Capture the cell that displays the provided text and extract its (x, y) central coordinate. 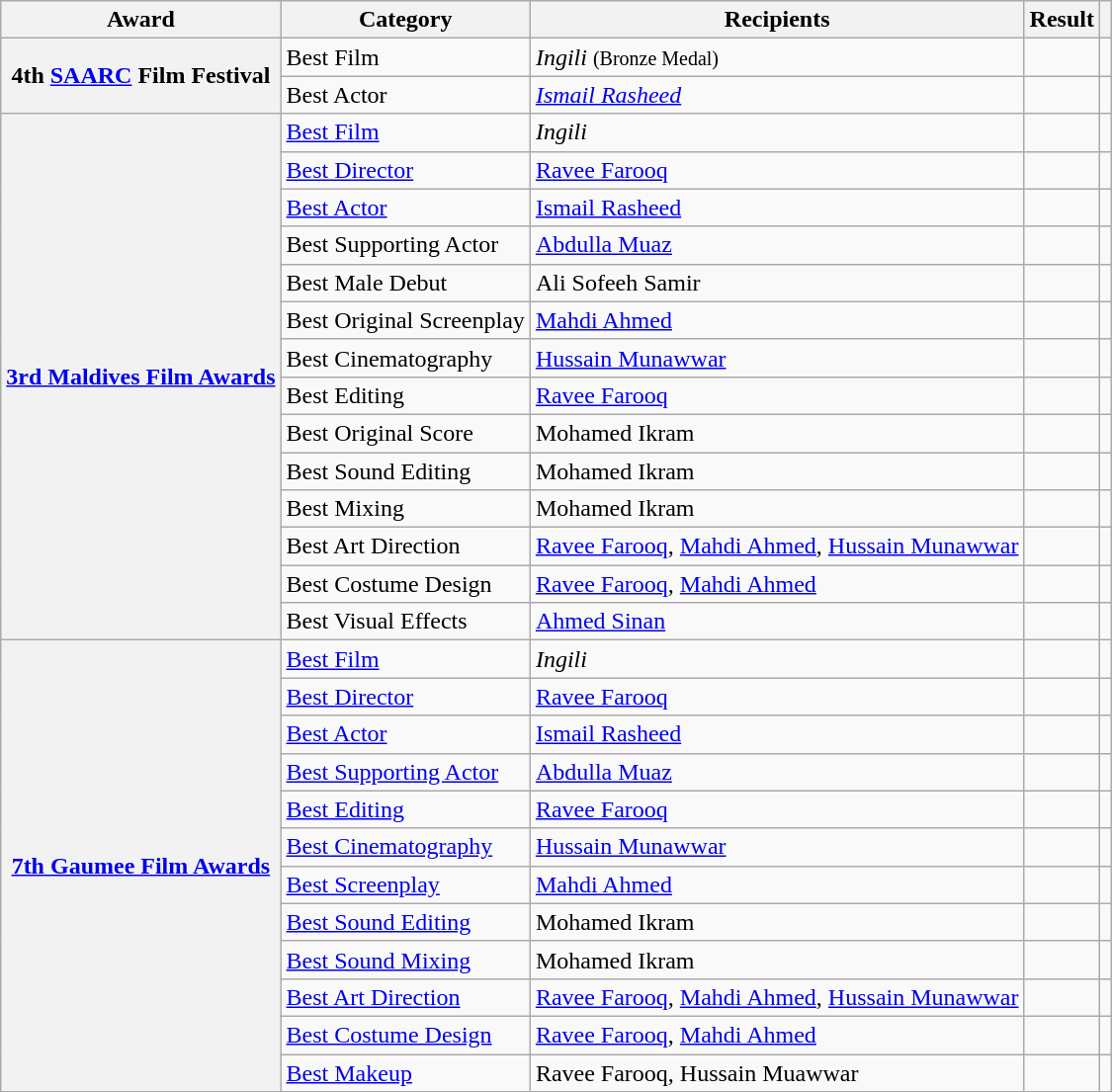
Best Visual Effects (405, 622)
Best Original Screenplay (405, 320)
Category (405, 20)
Best Mixing (405, 509)
Award (140, 20)
3rd Maldives Film Awards (140, 378)
Recipients (777, 20)
Best Male Debut (405, 283)
Ahmed Sinan (777, 622)
Best Screenplay (405, 884)
Result (1062, 20)
Best Sound Mixing (405, 960)
7th Gaumee Film Awards (140, 866)
Best Original Score (405, 433)
4th SAARC Film Festival (140, 76)
Best Makeup (405, 1072)
Ravee Farooq, Hussain Muawwar (777, 1072)
Ingili (Bronze Medal) (777, 57)
Ali Sofeeh Samir (777, 283)
